Locate the cell with the specified text and output its (X, Y) center coordinate. 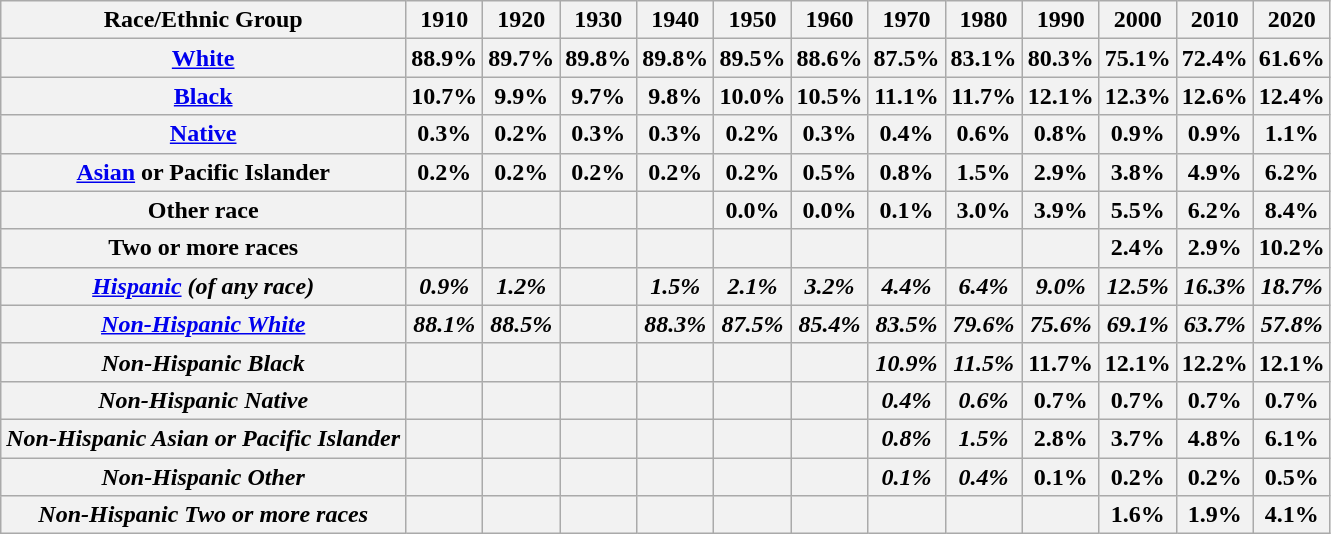
2020 (1292, 20)
Non-Hispanic Asian or Pacific Islander (204, 438)
88.9% (444, 58)
9.8% (676, 96)
12.4% (1292, 96)
89.5% (752, 58)
3.2% (830, 286)
Non-Hispanic Black (204, 362)
2.1% (752, 286)
9.9% (522, 96)
1930 (598, 20)
10.9% (906, 362)
72.4% (1214, 58)
White (204, 58)
10.0% (752, 96)
85.4% (830, 324)
9.7% (598, 96)
75.6% (1060, 324)
2.8% (1060, 438)
79.6% (984, 324)
10.5% (830, 96)
Non-Hispanic Native (204, 400)
80.3% (1060, 58)
9.0% (1060, 286)
Race/Ethnic Group (204, 20)
89.7% (522, 58)
88.5% (522, 324)
4.8% (1214, 438)
83.5% (906, 324)
5.5% (1138, 210)
4.4% (906, 286)
61.6% (1292, 58)
Asian or Pacific Islander (204, 172)
88.3% (676, 324)
1.6% (1138, 515)
75.1% (1138, 58)
2.4% (1138, 248)
Two or more races (204, 248)
1980 (984, 20)
4.1% (1292, 515)
4.9% (1214, 172)
Non-Hispanic Two or more races (204, 515)
3.9% (1060, 210)
3.0% (984, 210)
1920 (522, 20)
88.1% (444, 324)
3.7% (1138, 438)
1970 (906, 20)
1960 (830, 20)
Non-Hispanic White (204, 324)
1940 (676, 20)
57.8% (1292, 324)
63.7% (1214, 324)
83.1% (984, 58)
12.3% (1138, 96)
1.1% (1292, 134)
1.2% (522, 286)
10.7% (444, 96)
2000 (1138, 20)
2010 (1214, 20)
1990 (1060, 20)
11.1% (906, 96)
1950 (752, 20)
Hispanic (of any race) (204, 286)
1.9% (1214, 515)
18.7% (1292, 286)
3.8% (1138, 172)
Other race (204, 210)
Native (204, 134)
11.5% (984, 362)
10.2% (1292, 248)
6.1% (1292, 438)
12.5% (1138, 286)
1910 (444, 20)
8.4% (1292, 210)
Black (204, 96)
Non-Hispanic Other (204, 477)
16.3% (1214, 286)
12.6% (1214, 96)
12.2% (1214, 362)
6.4% (984, 286)
69.1% (1138, 324)
88.6% (830, 58)
